Capture the cell that displays the provided text and extract its [x, y] central coordinate. 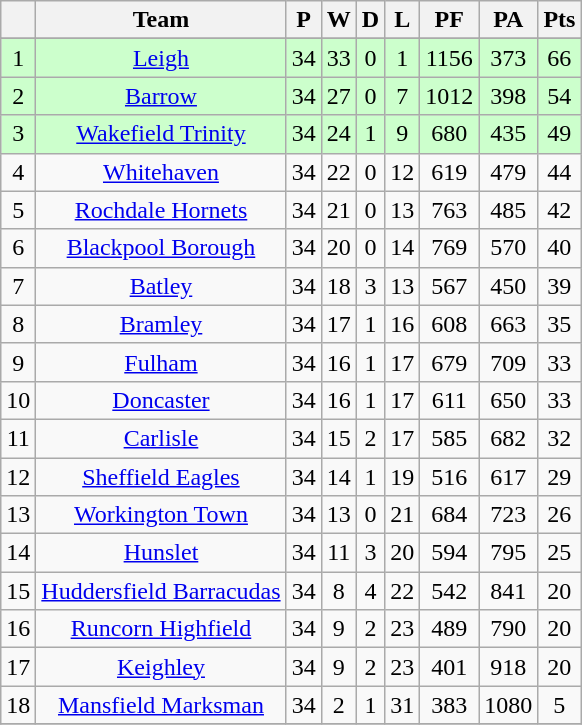
619 [450, 172]
26 [560, 515]
608 [450, 324]
19 [402, 477]
PA [508, 20]
Huddersfield Barracudas [161, 591]
Pts [560, 20]
Sheffield Eagles [161, 477]
479 [508, 172]
Mansfield Marksman [161, 705]
31 [402, 705]
66 [560, 58]
24 [338, 134]
795 [508, 553]
D [370, 20]
542 [450, 591]
373 [508, 58]
Bramley [161, 324]
Fulham [161, 362]
611 [450, 400]
27 [338, 96]
35 [560, 324]
49 [560, 134]
Runcorn Highfield [161, 629]
723 [508, 515]
485 [508, 210]
1080 [508, 705]
44 [560, 172]
663 [508, 324]
1012 [450, 96]
769 [450, 248]
32 [560, 438]
W [338, 20]
PF [450, 20]
Team [161, 20]
709 [508, 362]
763 [450, 210]
10 [18, 400]
Hunslet [161, 553]
383 [450, 705]
Carlisle [161, 438]
Workington Town [161, 515]
25 [560, 553]
Batley [161, 286]
L [402, 20]
1156 [450, 58]
401 [450, 667]
679 [450, 362]
617 [508, 477]
Doncaster [161, 400]
570 [508, 248]
594 [450, 553]
516 [450, 477]
6 [18, 248]
54 [560, 96]
Whitehaven [161, 172]
P [304, 20]
435 [508, 134]
Barrow [161, 96]
Wakefield Trinity [161, 134]
682 [508, 438]
Keighley [161, 667]
585 [450, 438]
39 [560, 286]
450 [508, 286]
567 [450, 286]
29 [560, 477]
Leigh [161, 58]
398 [508, 96]
841 [508, 591]
Rochdale Hornets [161, 210]
790 [508, 629]
42 [560, 210]
684 [450, 515]
489 [450, 629]
680 [450, 134]
40 [560, 248]
918 [508, 667]
650 [508, 400]
Blackpool Borough [161, 248]
